Scan for the cell matching the given text and deliver its [x, y] coordinate at center. 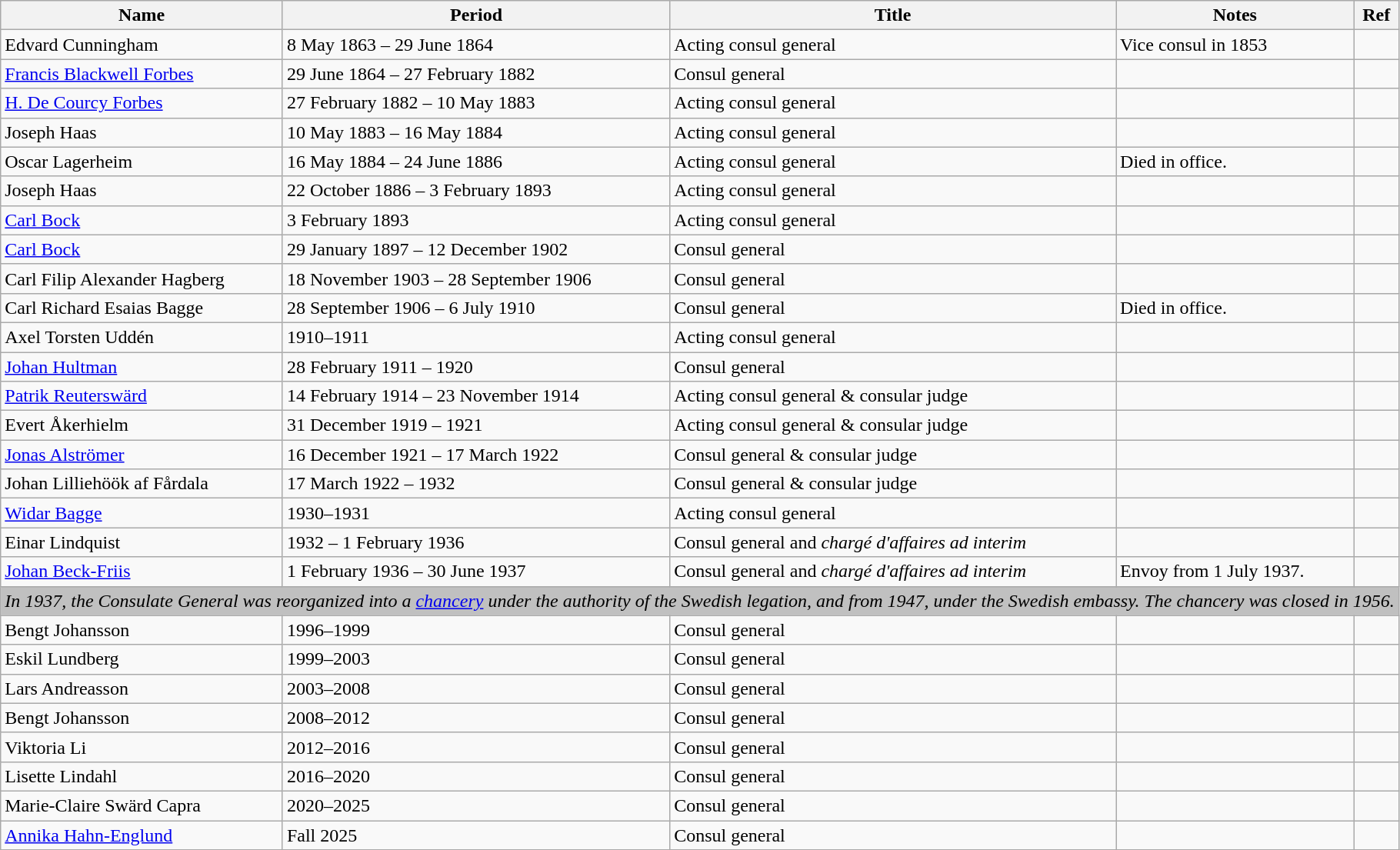
Lars Andreasson [142, 688]
Envoy from 1 July 1937. [1235, 572]
Carl Filip Alexander Hagberg [142, 278]
2016–2020 [475, 776]
Annika Hahn-Englund [142, 835]
1932 – 1 February 1936 [475, 542]
29 June 1864 – 27 February 1882 [475, 74]
Johan Lilliehöök af Fårdala [142, 484]
2003–2008 [475, 688]
16 December 1921 – 17 March 1922 [475, 455]
2020–2025 [475, 805]
18 November 1903 – 28 September 1906 [475, 278]
Vice consul in 1853 [1235, 45]
Francis Blackwell Forbes [142, 74]
10 May 1883 – 16 May 1884 [475, 132]
2012–2016 [475, 747]
Eskil Lundberg [142, 659]
Carl Richard Esaias Bagge [142, 308]
Fall 2025 [475, 835]
1910–1911 [475, 337]
1996–1999 [475, 630]
28 September 1906 – 6 July 1910 [475, 308]
22 October 1886 – 3 February 1893 [475, 191]
Patrik Reuterswärd [142, 396]
Ref [1376, 15]
28 February 1911 – 1920 [475, 367]
Edvard Cunningham [142, 45]
29 January 1897 – 12 December 1902 [475, 249]
1 February 1936 – 30 June 1937 [475, 572]
Oscar Lagerheim [142, 162]
Widar Bagge [142, 513]
Axel Torsten Uddén [142, 337]
27 February 1882 – 10 May 1883 [475, 103]
Marie-Claire Swärd Capra [142, 805]
Name [142, 15]
Johan Beck-Friis [142, 572]
8 May 1863 – 29 June 1864 [475, 45]
Johan Hultman [142, 367]
Notes [1235, 15]
Viktoria Li [142, 747]
1930–1931 [475, 513]
16 May 1884 – 24 June 1886 [475, 162]
17 March 1922 – 1932 [475, 484]
H. De Courcy Forbes [142, 103]
Jonas Alströmer [142, 455]
Period [475, 15]
31 December 1919 – 1921 [475, 425]
Title [893, 15]
2008–2012 [475, 718]
3 February 1893 [475, 220]
1999–2003 [475, 659]
Einar Lindquist [142, 542]
Lisette Lindahl [142, 776]
Evert Åkerhielm [142, 425]
14 February 1914 – 23 November 1914 [475, 396]
